Capture the cell that displays the provided text and extract its [x, y] central coordinate. 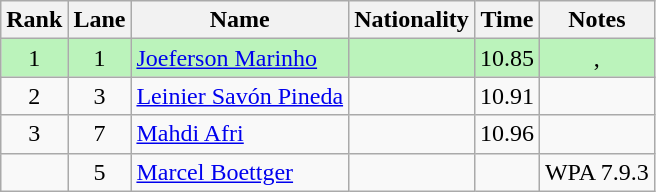
Notes [596, 20]
, [596, 58]
10.91 [506, 96]
Marcel Boettger [240, 172]
Rank [34, 20]
Leinier Savón Pineda [240, 96]
2 [34, 96]
Time [506, 20]
Nationality [412, 20]
WPA 7.9.3 [596, 172]
Name [240, 20]
10.96 [506, 134]
7 [100, 134]
Mahdi Afri [240, 134]
Joeferson Marinho [240, 58]
Lane [100, 20]
5 [100, 172]
10.85 [506, 58]
